Identify which cell holds the provided text, then report its (x, y) central coordinate. 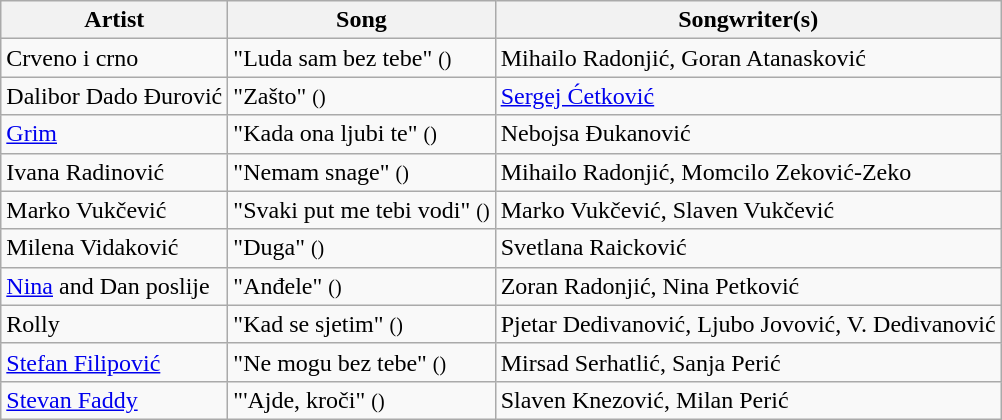
Artist (114, 20)
"Ne mogu bez tebe" () (362, 362)
Stevan Faddy (114, 400)
"Nemam snage" () (362, 172)
"Anđele" () (362, 286)
"Luda sam bez tebe" () (362, 58)
"Kad se sjetim" () (362, 324)
Marko Vukčević (114, 210)
"'Ajde, kroči" () (362, 400)
Pjetar Dedivanović, Ljubo Jovović, V. Dedivanović (748, 324)
Grim (114, 134)
Zoran Radonjić, Nina Petković (748, 286)
Milena Vidaković (114, 248)
Song (362, 20)
"Zašto" () (362, 96)
"Duga" () (362, 248)
Mirsad Serhatlić, Sanja Perić (748, 362)
Ivana Radinović (114, 172)
"Kada ona ljubi te" () (362, 134)
Stefan Filipović (114, 362)
Mihailo Radonjić, Momcilo Zeković-Zeko (748, 172)
Rolly (114, 324)
Marko Vukčević, Slaven Vukčević (748, 210)
Nebojsa Đukanović (748, 134)
Songwriter(s) (748, 20)
Crveno i crno (114, 58)
Slaven Knezović, Milan Perić (748, 400)
Mihailo Radonjić, Goran Atanasković (748, 58)
Sergej Ćetković (748, 96)
Nina and Dan poslije (114, 286)
Svetlana Raicković (748, 248)
"Svaki put me tebi vodi" () (362, 210)
Dalibor Dado Đurović (114, 96)
